Scan for the cell matching the given text and deliver its [x, y] coordinate at center. 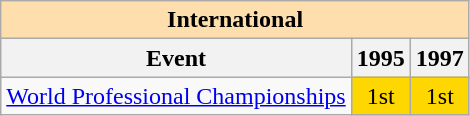
World Professional Championships [176, 96]
Event [176, 58]
International [236, 20]
1995 [380, 58]
1997 [440, 58]
